Extract the [x, y] coordinate from the center of the cell holding the provided text.  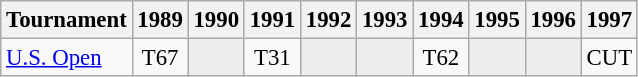
1993 [385, 20]
1997 [609, 20]
1991 [272, 20]
1995 [497, 20]
1994 [441, 20]
U.S. Open [66, 58]
1989 [160, 20]
1992 [328, 20]
T67 [160, 58]
T62 [441, 58]
1996 [553, 20]
Tournament [66, 20]
CUT [609, 58]
T31 [272, 58]
1990 [216, 20]
